Search for the cell housing the specified text and yield its (x, y) center coordinate. 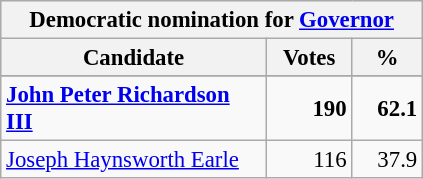
62.1 (388, 108)
190 (309, 108)
Joseph Haynsworth Earle (134, 160)
37.9 (388, 160)
John Peter Richardson III (134, 108)
% (388, 58)
116 (309, 160)
Democratic nomination for Governor (212, 20)
Candidate (134, 58)
Votes (309, 58)
